Provide the [x, y] coordinate of the cell's center where the given text is located.  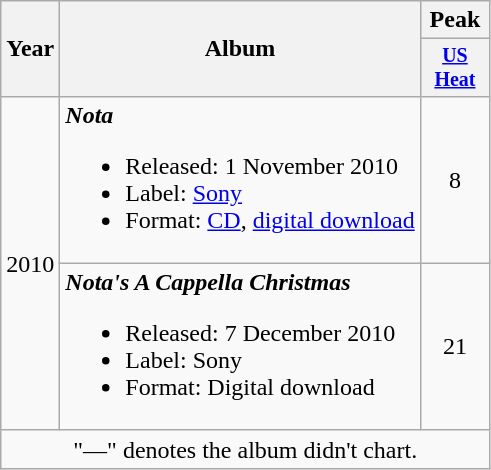
Year [30, 49]
Nota's A Cappella ChristmasReleased: 7 December 2010Label: SonyFormat: Digital download [240, 346]
NotaReleased: 1 November 2010Label: SonyFormat: CD, digital download [240, 180]
Peak [454, 20]
Album [240, 49]
8 [454, 180]
21 [454, 346]
USHeat [454, 68]
2010 [30, 263]
"—" denotes the album didn't chart. [246, 449]
